Return (x, y) of the center of cell containing provided text 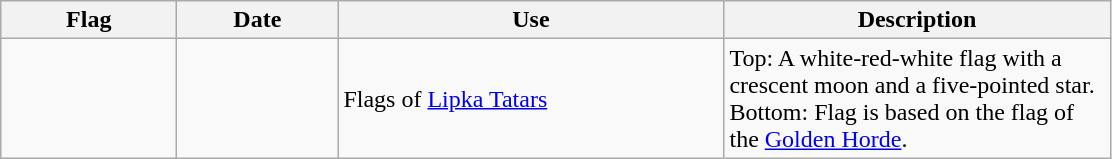
Flag (89, 20)
Flags of Lipka Tatars (531, 98)
Top: A white-red-white flag with a crescent moon and a five-pointed star.Bottom: Flag is based on the flag of the Golden Horde. (917, 98)
Date (258, 20)
Use (531, 20)
Description (917, 20)
